Identify which cell holds the provided text, then report its [x, y] central coordinate. 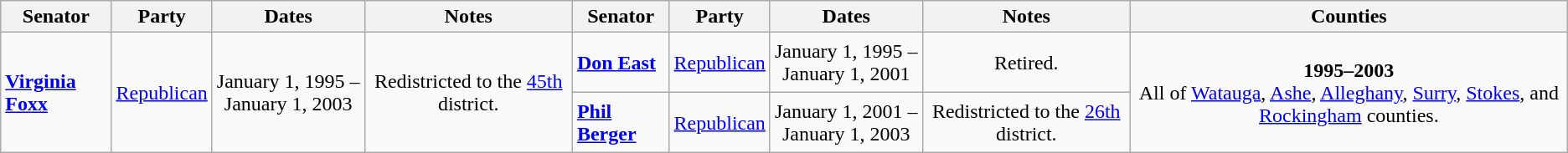
Phil Berger [621, 123]
Counties [1349, 17]
1995–2003 All of Watauga, Ashe, Alleghany, Surry, Stokes, and Rockingham counties. [1349, 93]
January 1, 1995 – January 1, 2003 [288, 93]
Redistricted to the 26th district. [1026, 123]
Redistricted to the 45th district. [468, 93]
January 1, 2001 – January 1, 2003 [846, 123]
Retired. [1026, 63]
Virginia Foxx [56, 93]
January 1, 1995 – January 1, 2001 [846, 63]
Don East [621, 63]
